Locate the cell with the specified text and output its (x, y) center coordinate. 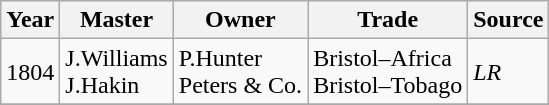
Owner (240, 20)
LR (508, 72)
Bristol–AfricaBristol–Tobago (388, 72)
Master (116, 20)
Trade (388, 20)
P.HunterPeters & Co. (240, 72)
Source (508, 20)
Year (30, 20)
J.WilliamsJ.Hakin (116, 72)
1804 (30, 72)
